Extract the (x, y) coordinate from the center of the cell holding the provided text.  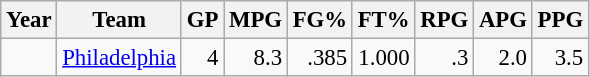
1.000 (384, 58)
Year (29, 20)
.3 (444, 58)
Philadelphia (119, 58)
3.5 (560, 58)
GP (202, 20)
Team (119, 20)
FT% (384, 20)
MPG (256, 20)
PPG (560, 20)
RPG (444, 20)
FG% (320, 20)
2.0 (504, 58)
8.3 (256, 58)
.385 (320, 58)
4 (202, 58)
APG (504, 20)
